Return [X, Y] of the center of cell containing provided text 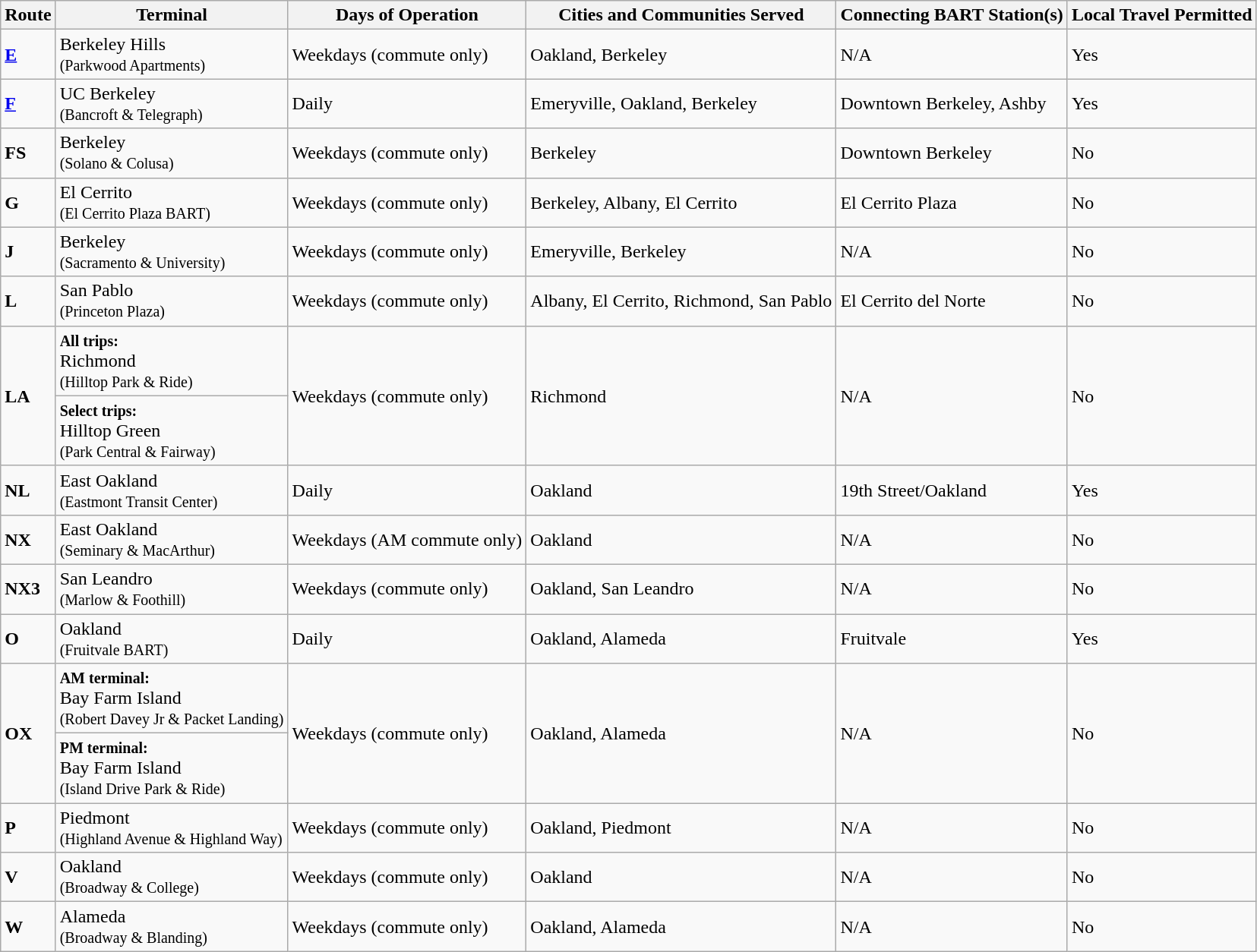
Oakland, Piedmont [681, 827]
P [28, 827]
East Oakland(Eastmont Transit Center) [172, 490]
OX [28, 733]
Fruitvale [952, 638]
El Cerrito(El Cerrito Plaza BART) [172, 202]
FS [28, 153]
G [28, 202]
Select trips:Hilltop Green(Park Central & Fairway) [172, 430]
UC Berkeley(Bancroft & Telegraph) [172, 103]
V [28, 878]
Oakland(Fruitvale BART) [172, 638]
L [28, 301]
Oakland, Berkeley [681, 55]
All trips:Richmond(Hilltop Park & Ride) [172, 361]
Berkeley(Sacramento & University) [172, 252]
East Oakland(Seminary & MacArthur) [172, 539]
Emeryville, Berkeley [681, 252]
Oakland(Broadway & College) [172, 878]
Downtown Berkeley, Ashby [952, 103]
PM terminal:Bay Farm Island(Island Drive Park & Ride) [172, 768]
Emeryville, Oakland, Berkeley [681, 103]
Connecting BART Station(s) [952, 15]
Berkeley, Albany, El Cerrito [681, 202]
Berkeley Hills(Parkwood Apartments) [172, 55]
San Pablo(Princeton Plaza) [172, 301]
LA [28, 396]
AM terminal:Bay Farm Island(Robert Davey Jr & Packet Landing) [172, 698]
J [28, 252]
Albany, El Cerrito, Richmond, San Pablo [681, 301]
F [28, 103]
Berkeley(Solano & Colusa) [172, 153]
Terminal [172, 15]
Piedmont(Highland Avenue & Highland Way) [172, 827]
Local Travel Permitted [1162, 15]
Days of Operation [407, 15]
El Cerrito del Norte [952, 301]
Alameda(Broadway & Blanding) [172, 926]
Cities and Communities Served [681, 15]
NX3 [28, 589]
San Leandro(Marlow & Foothill) [172, 589]
O [28, 638]
Richmond [681, 396]
NL [28, 490]
El Cerrito Plaza [952, 202]
Oakland, San Leandro [681, 589]
NX [28, 539]
W [28, 926]
Weekdays (AM commute only) [407, 539]
19th Street/Oakland [952, 490]
Berkeley [681, 153]
E [28, 55]
Route [28, 15]
Downtown Berkeley [952, 153]
